Extract the [x, y] coordinate from the center of the cell holding the provided text.  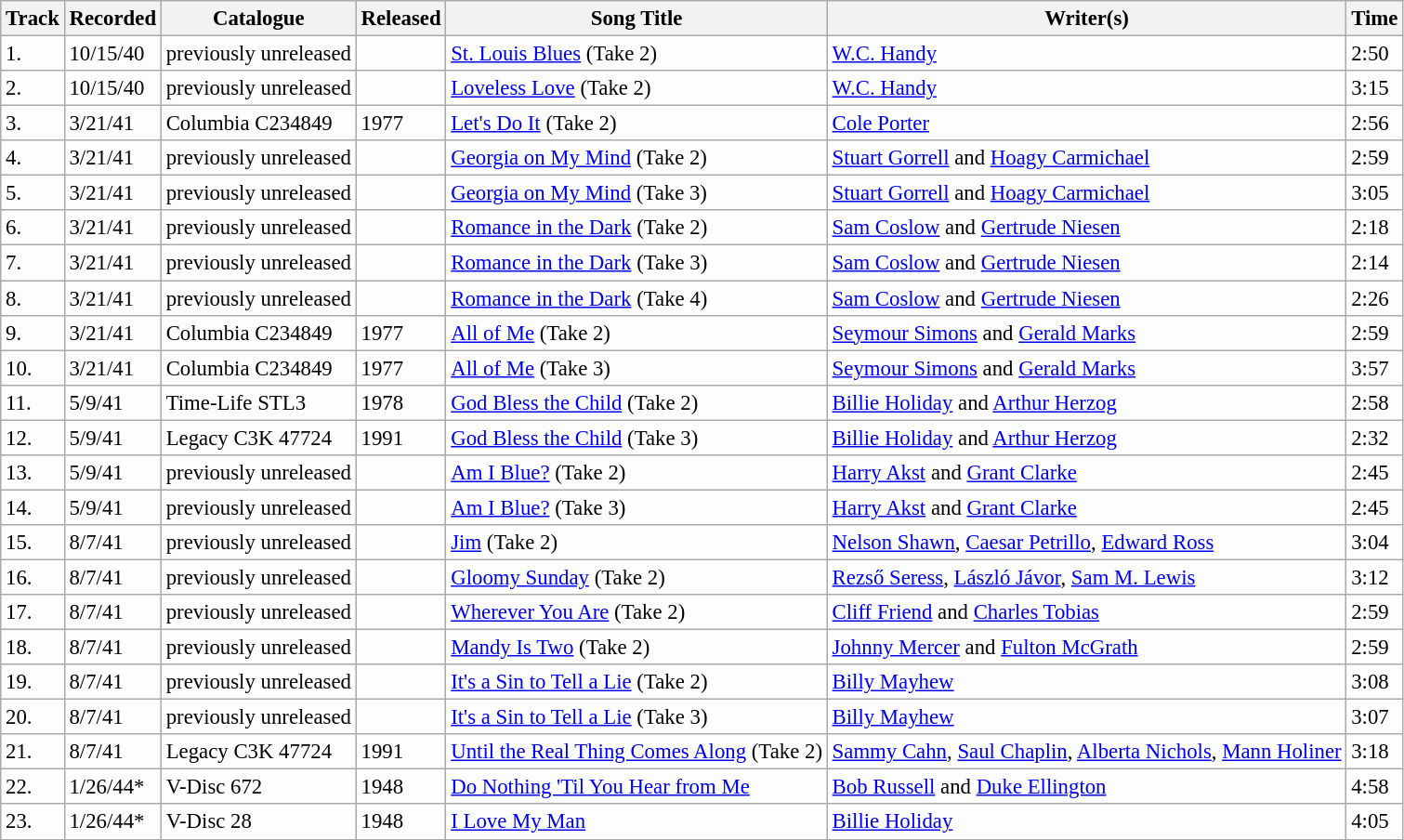
3:08 [1375, 682]
Track [33, 19]
23. [33, 822]
13. [33, 473]
4:58 [1375, 787]
St. Louis Blues (Take 2) [636, 54]
Am I Blue? (Take 3) [636, 507]
Am I Blue? (Take 2) [636, 473]
10. [33, 368]
Writer(s) [1087, 19]
8. [33, 298]
17. [33, 612]
I Love My Man [636, 822]
19. [33, 682]
2:58 [1375, 402]
3:12 [1375, 577]
2:50 [1375, 54]
Recorded [112, 19]
Song Title [636, 19]
20. [33, 717]
18. [33, 648]
Do Nothing 'Til You Hear from Me [636, 787]
2:56 [1375, 124]
2:18 [1375, 228]
Cole Porter [1087, 124]
3. [33, 124]
5. [33, 193]
9. [33, 333]
Let's Do It (Take 2) [636, 124]
Billie Holiday [1087, 822]
Cliff Friend and Charles Tobias [1087, 612]
3:04 [1375, 543]
3:57 [1375, 368]
3:18 [1375, 752]
Romance in the Dark (Take 2) [636, 228]
It's a Sin to Tell a Lie (Take 2) [636, 682]
Rezső Seress, László Jávor, Sam M. Lewis [1087, 577]
Georgia on My Mind (Take 2) [636, 158]
Nelson Shawn, Caesar Petrillo, Edward Ross [1087, 543]
14. [33, 507]
12. [33, 438]
1978 [401, 402]
Romance in the Dark (Take 4) [636, 298]
God Bless the Child (Take 2) [636, 402]
4:05 [1375, 822]
Loveless Love (Take 2) [636, 88]
11. [33, 402]
All of Me (Take 2) [636, 333]
Mandy Is Two (Take 2) [636, 648]
2. [33, 88]
Until the Real Thing Comes Along (Take 2) [636, 752]
3:07 [1375, 717]
3:15 [1375, 88]
6. [33, 228]
All of Me (Take 3) [636, 368]
Sammy Cahn, Saul Chaplin, Alberta Nichols, Mann Holiner [1087, 752]
V-Disc 28 [258, 822]
Romance in the Dark (Take 3) [636, 263]
Time [1375, 19]
2:26 [1375, 298]
22. [33, 787]
V-Disc 672 [258, 787]
Bob Russell and Duke Ellington [1087, 787]
Georgia on My Mind (Take 3) [636, 193]
It's a Sin to Tell a Lie (Take 3) [636, 717]
7. [33, 263]
Released [401, 19]
21. [33, 752]
Catalogue [258, 19]
15. [33, 543]
Johnny Mercer and Fulton McGrath [1087, 648]
Jim (Take 2) [636, 543]
1. [33, 54]
Wherever You Are (Take 2) [636, 612]
Gloomy Sunday (Take 2) [636, 577]
2:32 [1375, 438]
3:05 [1375, 193]
16. [33, 577]
God Bless the Child (Take 3) [636, 438]
4. [33, 158]
Time-Life STL3 [258, 402]
2:14 [1375, 263]
